Return the [X, Y] coordinate for the center point of the cell that contains the specified text.  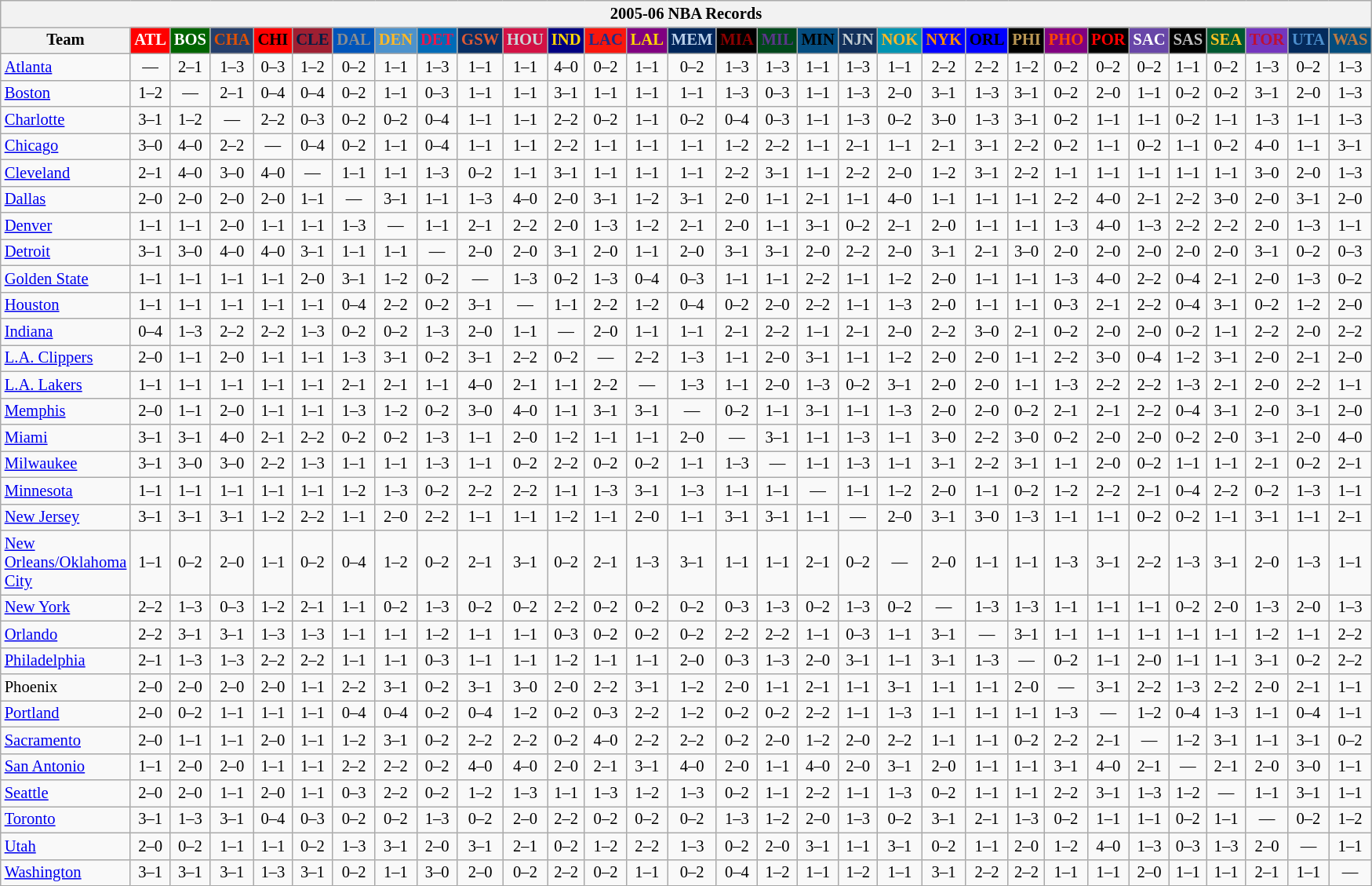
New York [66, 607]
Washington [66, 873]
WAS [1350, 40]
Memphis [66, 411]
NJN [858, 40]
CHA [232, 40]
Dallas [66, 199]
Chicago [66, 146]
PHI [1026, 40]
SAS [1188, 40]
L.A. Clippers [66, 358]
Milwaukee [66, 464]
Boston [66, 93]
Miami [66, 437]
BOS [190, 40]
HOU [526, 40]
TOR [1267, 40]
MIN [818, 40]
Toronto [66, 819]
New Orleans/Oklahoma City [66, 563]
ORL [987, 40]
DET [437, 40]
CLE [312, 40]
San Antonio [66, 767]
POR [1108, 40]
LAL [647, 40]
Minnesota [66, 490]
CHI [273, 40]
PHO [1066, 40]
Portland [66, 713]
IND [566, 40]
Golden State [66, 279]
LAC [606, 40]
NOK [901, 40]
Charlotte [66, 120]
SEA [1226, 40]
DEN [395, 40]
DAL [353, 40]
New Jersey [66, 517]
Sacramento [66, 740]
UTA [1308, 40]
Seattle [66, 793]
MEM [692, 40]
L.A. Lakers [66, 385]
SAC [1148, 40]
Team [66, 40]
Utah [66, 846]
2005-06 NBA Records [686, 13]
GSW [480, 40]
ATL [151, 40]
Philadelphia [66, 661]
MIL [778, 40]
Houston [66, 305]
Orlando [66, 634]
Phoenix [66, 687]
Indiana [66, 332]
Cleveland [66, 173]
NYK [944, 40]
Atlanta [66, 67]
Detroit [66, 252]
MIA [737, 40]
Denver [66, 225]
